Detect which cell encompasses the target text, then output its (x, y) center coordinate. 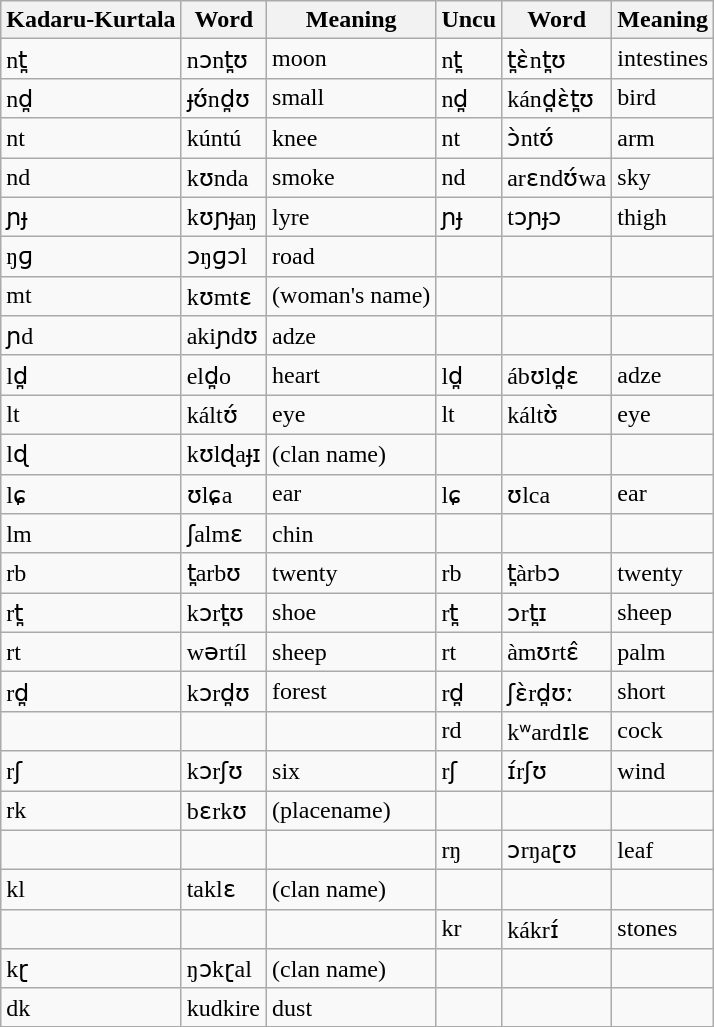
ʃɛ̀rd̪ʊː (557, 692)
kúntú (224, 138)
akiɲdʊ (224, 336)
forest (352, 692)
ábʊld̪ɛ (557, 375)
tɔɲɟɔ (557, 217)
kl (91, 890)
nɔnt̪ʊ (224, 59)
kɔrd̪ʊ (224, 692)
sky (663, 178)
t̪ɛ̀nt̪ʊ (557, 59)
short (663, 692)
mt (91, 296)
kákrɪ́ (557, 929)
kʊnda (224, 178)
road (352, 257)
wind (663, 771)
small (352, 98)
ɔŋɡɔl (224, 257)
t̪arbʊ (224, 573)
thigh (663, 217)
dust (352, 1007)
arɛndʊ́wa (557, 178)
lyre (352, 217)
kɔrt̪ʊ (224, 613)
àmʊrtɛ̂ (557, 652)
cock (663, 731)
dk (91, 1007)
kr (469, 929)
stones (663, 929)
lɖ (91, 454)
(placename) (352, 810)
ŋɡ (91, 257)
ɔ̀ntʊ́ (557, 138)
ʃalmɛ (224, 534)
rk (91, 810)
kʊlɖaɟɪ (224, 454)
palm (663, 652)
t̪àrbɔ (557, 573)
bɛrkʊ (224, 810)
kudkire (224, 1007)
knee (352, 138)
shoe (352, 613)
eld̪o (224, 375)
kánd̪ɛ̀t̪ʊ (557, 98)
(woman's name) (352, 296)
moon (352, 59)
kʷardɪlɛ (557, 731)
ɔrŋaɽʊ (557, 850)
ɔrt̪ɪ (557, 613)
chin (352, 534)
wərtíl (224, 652)
arm (663, 138)
kɔrʃʊ (224, 771)
Kadaru-Kurtala (91, 20)
kʊɲɟaŋ (224, 217)
ŋɔkɽal (224, 969)
intestines (663, 59)
ɟʊ́nd̪ʊ (224, 98)
lm (91, 534)
leaf (663, 850)
taklɛ (224, 890)
heart (352, 375)
six (352, 771)
kʊmtɛ (224, 296)
smoke (352, 178)
ɲd (91, 336)
kɽ (91, 969)
ʊlca (557, 494)
rŋ (469, 850)
Uncu (469, 20)
ʊlɕa (224, 494)
rd (469, 731)
káltʊ́ (224, 415)
bird (663, 98)
ɪ́rʃʊ (557, 771)
káltʊ̀ (557, 415)
